Locate the cell with the specified text and output its (x, y) center coordinate. 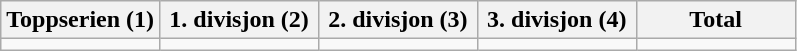
Total (716, 20)
1. divisjon (2) (240, 20)
Toppserien (1) (80, 20)
2. divisjon (3) (398, 20)
3. divisjon (4) (556, 20)
